For the text-containing cell, return its midpoint in [x, y] coordinate format. 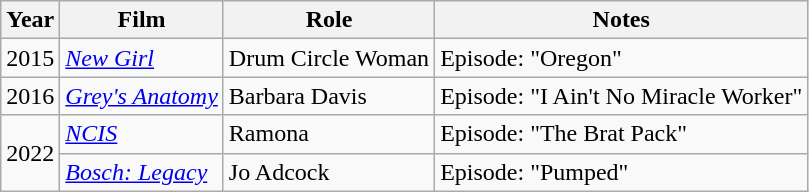
Grey's Anatomy [142, 96]
Notes [622, 20]
Barbara Davis [328, 96]
Film [142, 20]
Year [30, 20]
Drum Circle Woman [328, 58]
New Girl [142, 58]
NCIS [142, 134]
2022 [30, 153]
Episode: "Oregon" [622, 58]
Episode: "Pumped" [622, 172]
Episode: "I Ain't No Miracle Worker" [622, 96]
2015 [30, 58]
Jo Adcock [328, 172]
Ramona [328, 134]
Role [328, 20]
2016 [30, 96]
Episode: "The Brat Pack" [622, 134]
Bosch: Legacy [142, 172]
